Extract the (X, Y) coordinate from the center of the cell holding the provided text.  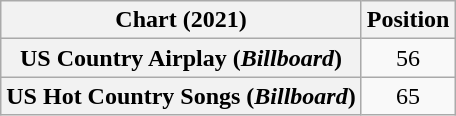
US Hot Country Songs (Billboard) (181, 96)
US Country Airplay (Billboard) (181, 58)
65 (408, 96)
56 (408, 58)
Position (408, 20)
Chart (2021) (181, 20)
